Locate the cell with the specified text and output its [X, Y] center coordinate. 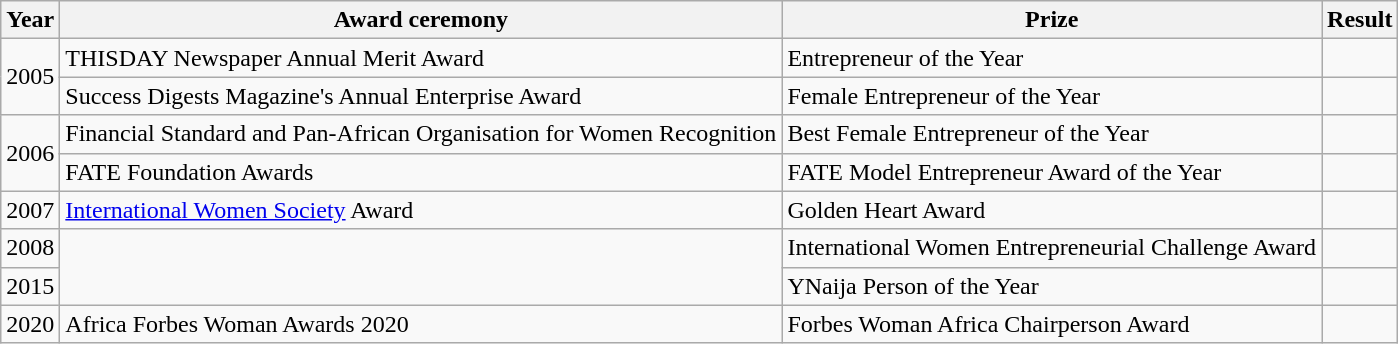
Entrepreneur of the Year [1052, 58]
FATE Foundation Awards [421, 172]
International Women Entrepreneurial Challenge Award [1052, 248]
2007 [30, 210]
YNaija Person of the Year [1052, 286]
FATE Model Entrepreneur Award of the Year [1052, 172]
2005 [30, 77]
Result [1360, 20]
Best Female Entrepreneur of the Year [1052, 134]
Golden Heart Award [1052, 210]
Africa Forbes Woman Awards 2020 [421, 324]
International Women Society Award [421, 210]
2015 [30, 286]
Female Entrepreneur of the Year [1052, 96]
2008 [30, 248]
Financial Standard and Pan-African Organisation for Women Recognition [421, 134]
2020 [30, 324]
Success Digests Magazine's Annual Enterprise Award [421, 96]
Award ceremony [421, 20]
Forbes Woman Africa Chairperson Award [1052, 324]
Prize [1052, 20]
THISDAY Newspaper Annual Merit Award [421, 58]
Year [30, 20]
2006 [30, 153]
